Return (x, y) of the center of cell containing provided text 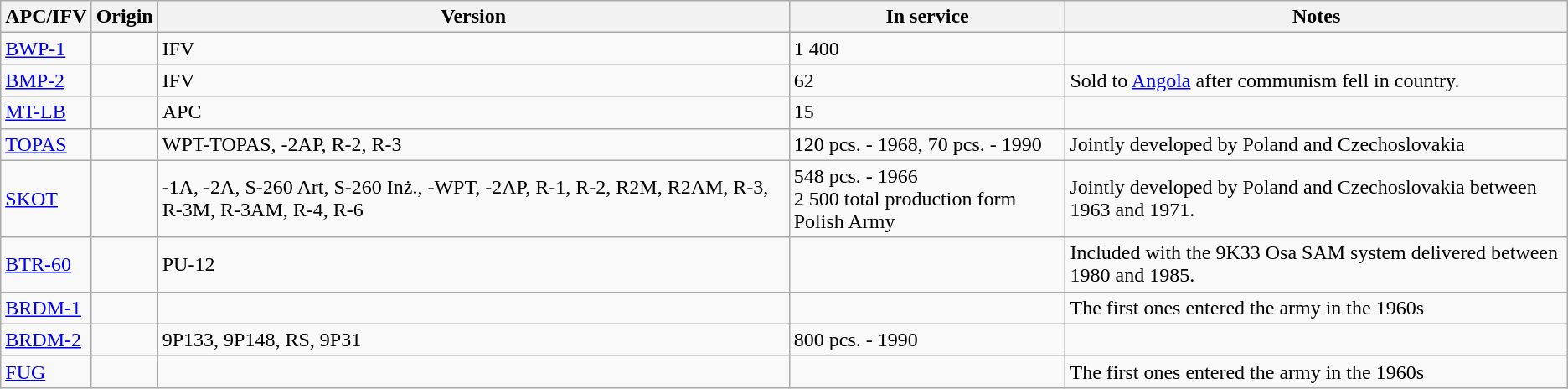
TOPAS (46, 144)
BMP-2 (46, 80)
WPT-TOPAS, -2AP, R-2, R-3 (473, 144)
BRDM-2 (46, 340)
Sold to Angola after communism fell in country. (1317, 80)
Included with the 9K33 Osa SAM system delivered between 1980 and 1985. (1317, 265)
APC/IFV (46, 17)
1 400 (927, 49)
MT-LB (46, 112)
Notes (1317, 17)
SKOT (46, 199)
Jointly developed by Poland and Czechoslovakia between 1963 and 1971. (1317, 199)
In service (927, 17)
Version (473, 17)
800 pcs. - 1990 (927, 340)
548 pcs. - 19662 500 total production form Polish Army (927, 199)
PU-12 (473, 265)
-1A, -2A, S-260 Art, S-260 Inż., -WPT, -2AP, R-1, R-2, R2M, R2AM, R-3, R-3M, R-3AM, R-4, R-6 (473, 199)
Jointly developed by Poland and Czechoslovakia (1317, 144)
120 pcs. - 1968, 70 pcs. - 1990 (927, 144)
FUG (46, 371)
APC (473, 112)
9P133, 9P148, RS, 9P31 (473, 340)
BWP-1 (46, 49)
15 (927, 112)
BTR-60 (46, 265)
Origin (124, 17)
62 (927, 80)
BRDM-1 (46, 308)
